Return (X, Y) of the center of cell containing provided text 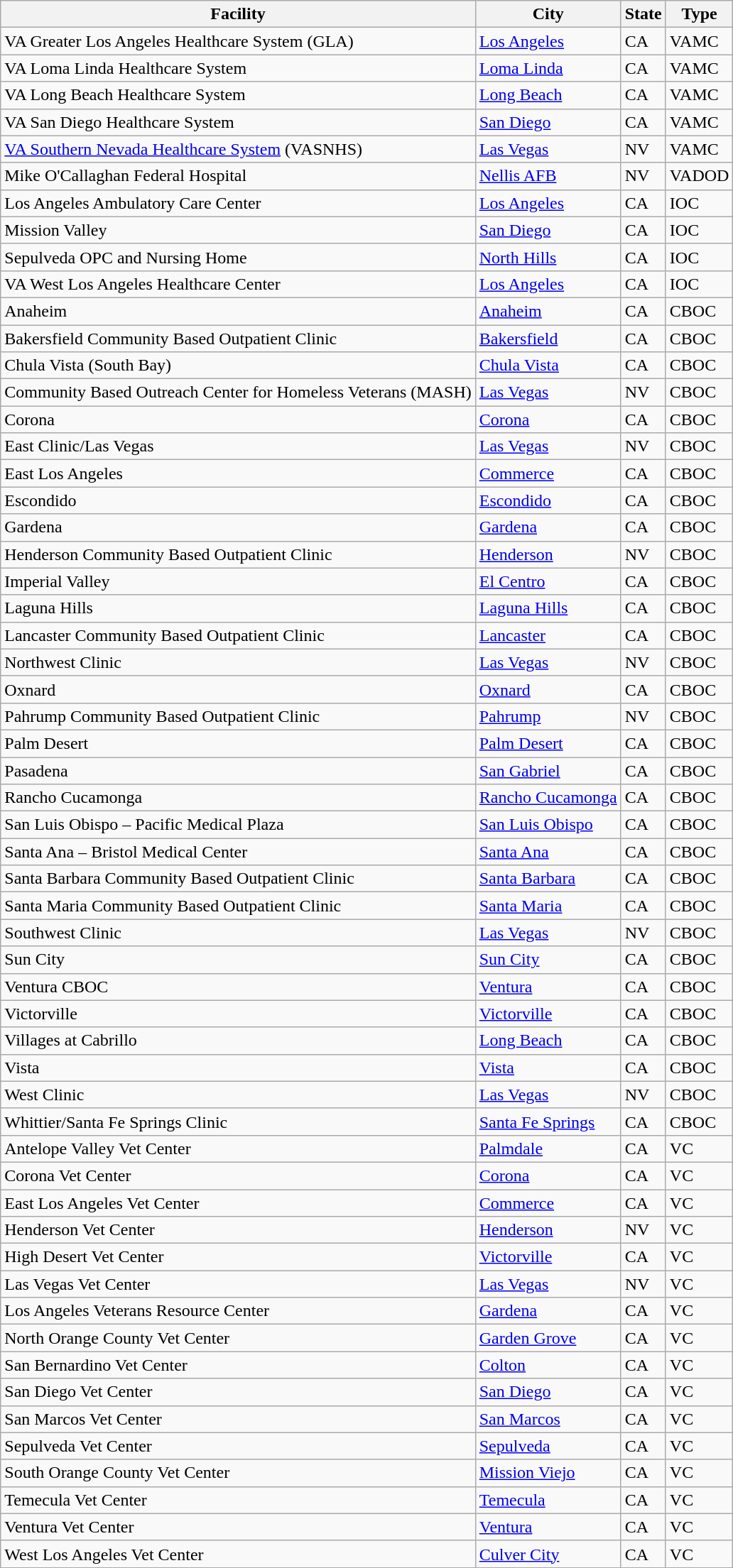
El Centro (548, 581)
VA Loma Linda Healthcare System (238, 68)
VADOD (699, 176)
Chula Vista (South Bay) (238, 366)
Bakersfield Community Based Outpatient Clinic (238, 339)
Temecula (548, 1500)
Bakersfield (548, 339)
Santa Barbara Community Based Outpatient Clinic (238, 879)
High Desert Vet Center (238, 1257)
Mike O'Callaghan Federal Hospital (238, 176)
Santa Barbara (548, 879)
San Marcos (548, 1419)
San Marcos Vet Center (238, 1419)
Temecula Vet Center (238, 1500)
San Diego Vet Center (238, 1392)
South Orange County Vet Center (238, 1473)
Ventura CBOC (238, 987)
East Clinic/Las Vegas (238, 446)
Whittier/Santa Fe Springs Clinic (238, 1122)
San Bernardino Vet Center (238, 1365)
City (548, 14)
Palmdale (548, 1148)
Imperial Valley (238, 581)
Pahrump Community Based Outpatient Clinic (238, 716)
West Clinic (238, 1095)
Facility (238, 14)
State (644, 14)
VA San Diego Healthcare System (238, 122)
Pahrump (548, 716)
VA Southern Nevada Healthcare System (VASNHS) (238, 149)
Las Vegas Vet Center (238, 1284)
VA West Los Angeles Healthcare Center (238, 284)
Sepulveda Vet Center (238, 1446)
Southwest Clinic (238, 933)
Antelope Valley Vet Center (238, 1148)
North Hills (548, 257)
VA Greater Los Angeles Healthcare System (GLA) (238, 41)
Lancaster Community Based Outpatient Clinic (238, 635)
Mission Viejo (548, 1473)
North Orange County Vet Center (238, 1338)
East Los Angeles Vet Center (238, 1203)
Lancaster (548, 635)
Henderson Community Based Outpatient Clinic (238, 554)
Mission Valley (238, 230)
Chula Vista (548, 366)
Los Angeles Ambulatory Care Center (238, 203)
Colton (548, 1365)
Villages at Cabrillo (238, 1041)
Santa Maria (548, 906)
Los Angeles Veterans Resource Center (238, 1311)
Nellis AFB (548, 176)
Pasadena (238, 770)
Santa Maria Community Based Outpatient Clinic (238, 906)
Santa Ana (548, 852)
Corona Vet Center (238, 1175)
Sepulveda OPC and Nursing Home (238, 257)
Henderson Vet Center (238, 1230)
East Los Angeles (238, 473)
Santa Ana – Bristol Medical Center (238, 852)
Northwest Clinic (238, 662)
Ventura Vet Center (238, 1527)
San Luis Obispo – Pacific Medical Plaza (238, 825)
Santa Fe Springs (548, 1122)
Community Based Outreach Center for Homeless Veterans (MASH) (238, 393)
Loma Linda (548, 68)
San Gabriel (548, 770)
Garden Grove (548, 1338)
Sepulveda (548, 1446)
West Los Angeles Vet Center (238, 1554)
Culver City (548, 1554)
Type (699, 14)
VA Long Beach Healthcare System (238, 95)
San Luis Obispo (548, 825)
